Locate the cell with the specified text and output its (x, y) center coordinate. 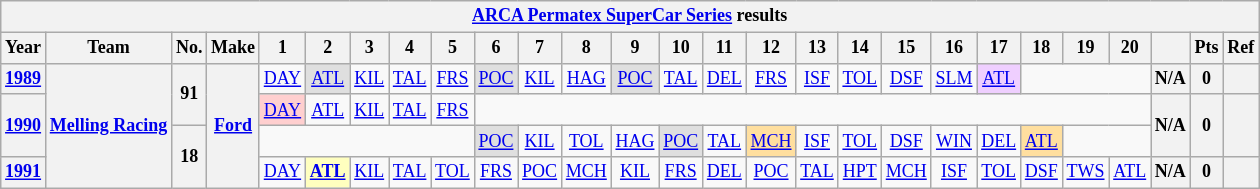
14 (860, 48)
8 (586, 48)
3 (370, 48)
10 (681, 48)
Melling Racing (108, 126)
6 (496, 48)
Ford (234, 126)
19 (1086, 48)
1 (282, 48)
Pts (1206, 48)
Year (24, 48)
17 (999, 48)
TWS (1086, 172)
1991 (24, 172)
4 (409, 48)
1989 (24, 78)
Make (234, 48)
7 (540, 48)
2 (327, 48)
SLM (954, 78)
91 (190, 94)
HPT (860, 172)
Team (108, 48)
16 (954, 48)
WIN (954, 140)
1990 (24, 125)
ARCA Permatex SuperCar Series results (630, 16)
No. (190, 48)
12 (771, 48)
Ref (1241, 48)
13 (817, 48)
15 (906, 48)
20 (1130, 48)
9 (635, 48)
11 (724, 48)
5 (452, 48)
